Search for the cell housing the specified text and yield its (x, y) center coordinate. 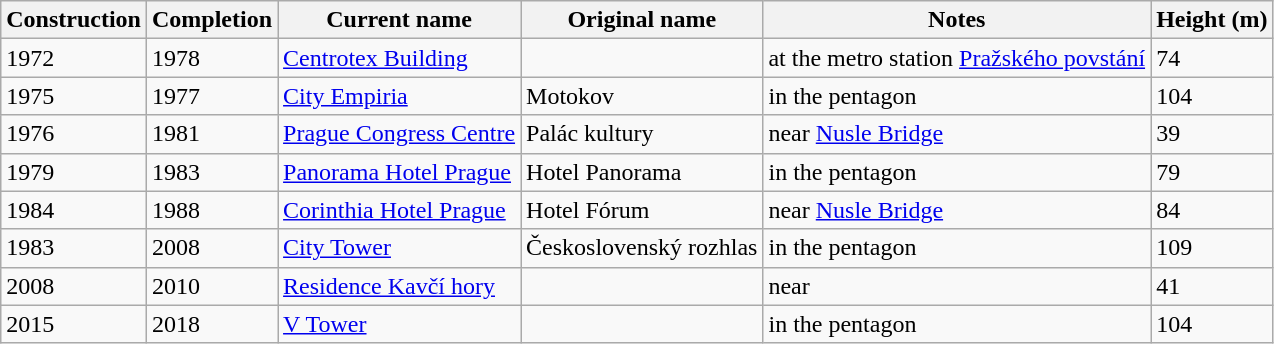
1975 (74, 96)
1979 (74, 172)
Palác kultury (642, 134)
2010 (212, 286)
Current name (400, 20)
1984 (74, 210)
1981 (212, 134)
City Tower (400, 248)
Residence Kavčí hory (400, 286)
Completion (212, 20)
Notes (957, 20)
near (957, 286)
Centrotex Building (400, 58)
Height (m) (1212, 20)
79 (1212, 172)
109 (1212, 248)
39 (1212, 134)
84 (1212, 210)
Corinthia Hotel Prague (400, 210)
Hotel Panorama (642, 172)
2018 (212, 324)
1978 (212, 58)
1972 (74, 58)
City Empiria (400, 96)
1976 (74, 134)
Original name (642, 20)
1977 (212, 96)
1988 (212, 210)
Československý rozhlas (642, 248)
V Tower (400, 324)
74 (1212, 58)
Construction (74, 20)
2015 (74, 324)
Prague Congress Centre (400, 134)
Panorama Hotel Prague (400, 172)
41 (1212, 286)
Motokov (642, 96)
at the metro station Pražského povstání (957, 58)
Hotel Fórum (642, 210)
